Provide the [x, y] coordinate of the cell's center where the given text is located.  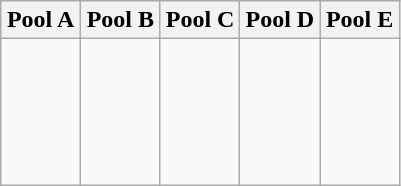
Pool D [280, 20]
Pool C [200, 20]
Pool E [360, 20]
Pool A [41, 20]
Pool B [120, 20]
